Pinpoint the cell where the given text exists, returning its (x, y) midpoint coordinate. 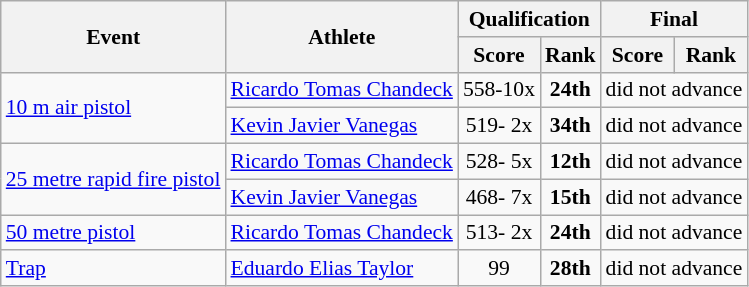
558-10x (499, 90)
513- 2x (499, 233)
50 metre pistol (114, 233)
Trap (114, 269)
528- 5x (499, 162)
Event (114, 36)
34th (570, 126)
Qualification (530, 19)
15th (570, 197)
Eduardo Elias Taylor (341, 269)
468- 7x (499, 197)
519- 2x (499, 126)
Final (674, 19)
Athlete (341, 36)
12th (570, 162)
25 metre rapid fire pistol (114, 180)
99 (499, 269)
28th (570, 269)
10 m air pistol (114, 108)
